Provide the (x, y) coordinate of the cell's center where the given text is located.  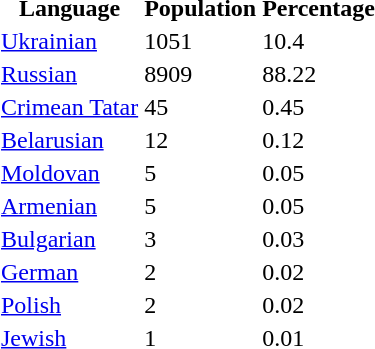
45 (200, 107)
12 (200, 140)
8909 (200, 74)
3 (200, 239)
1051 (200, 41)
